Capture the cell that displays the provided text and extract its [x, y] central coordinate. 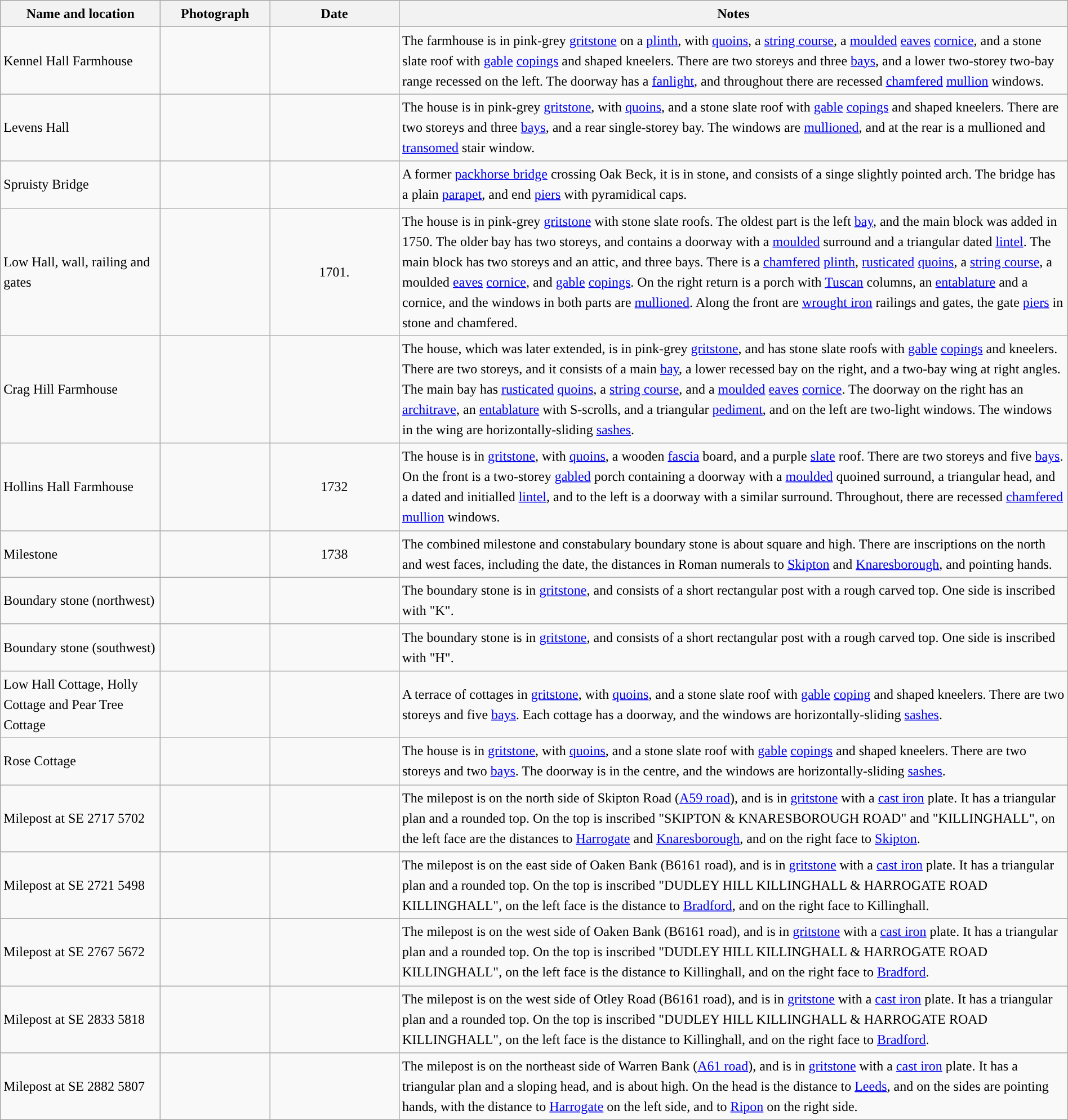
Notes [733, 14]
Milepost at SE 2882 5807 [81, 1087]
Hollins Hall Farmhouse [81, 487]
The boundary stone is in gritstone, and consists of a short rectangular post with a rough carved top. One side is inscribed with "H". [733, 648]
Kennel Hall Farmhouse [81, 61]
Milestone [81, 554]
Low Hall, wall, railing and gates [81, 271]
Boundary stone (northwest) [81, 600]
Milepost at SE 2833 5818 [81, 1019]
Boundary stone (southwest) [81, 648]
Spruisty Bridge [81, 185]
Date [335, 14]
1701. [335, 271]
The boundary stone is in gritstone, and consists of a short rectangular post with a rough carved top. One side is inscribed with "K". [733, 600]
Milepost at SE 2721 5498 [81, 885]
Low Hall Cottage, Holly Cottage and Pear Tree Cottage [81, 704]
Photograph [215, 14]
Name and location [81, 14]
1732 [335, 487]
Milepost at SE 2717 5702 [81, 819]
1738 [335, 554]
Crag Hill Farmhouse [81, 390]
Milepost at SE 2767 5672 [81, 953]
Rose Cottage [81, 761]
Levens Hall [81, 127]
